Identify which cell holds the provided text, then report its [X, Y] central coordinate. 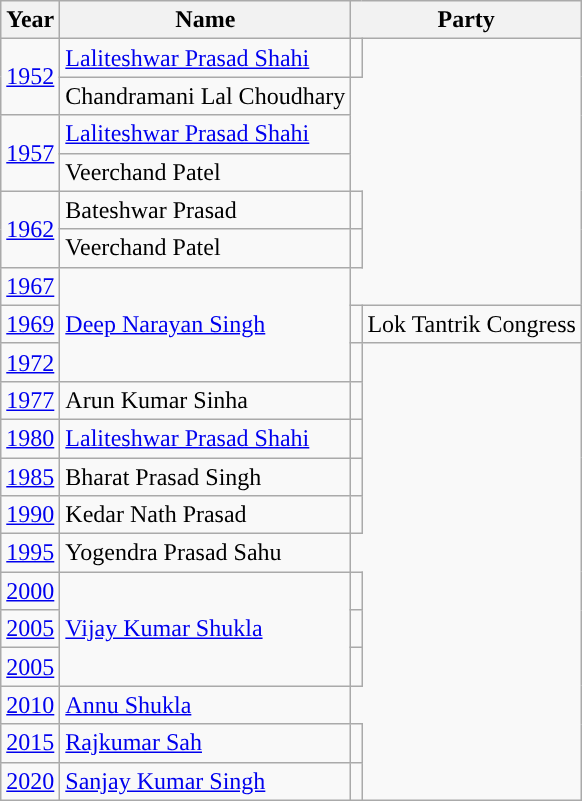
Yogendra Prasad Sahu [206, 553]
Bateshwar Prasad [206, 210]
Name [206, 20]
Chandramani Lal Choudhary [206, 96]
2000 [30, 591]
1962 [30, 229]
1952 [30, 77]
1972 [30, 362]
2010 [30, 705]
Rajkumar Sah [206, 743]
1995 [30, 553]
Lok Tantrik Congress [472, 324]
1980 [30, 438]
2015 [30, 743]
Annu Shukla [206, 705]
Year [30, 20]
Deep Narayan Singh [206, 324]
1957 [30, 153]
1985 [30, 477]
1969 [30, 324]
Kedar Nath Prasad [206, 515]
Sanjay Kumar Singh [206, 781]
Vijay Kumar Shukla [206, 629]
Arun Kumar Sinha [206, 400]
1990 [30, 515]
Party [466, 20]
2020 [30, 781]
Bharat Prasad Singh [206, 477]
1977 [30, 400]
1967 [30, 286]
